Determine the (x, y) coordinate at the center of the cell enclosing the given text.  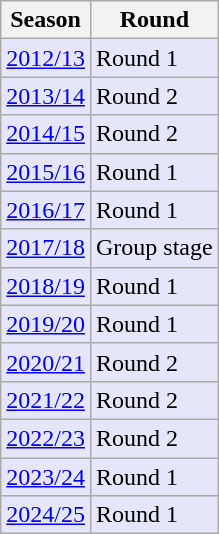
2023/24 (46, 477)
2016/17 (46, 210)
2017/18 (46, 248)
Group stage (154, 248)
2012/13 (46, 58)
2024/25 (46, 515)
2014/15 (46, 134)
2015/16 (46, 172)
Round (154, 20)
2020/21 (46, 362)
2019/20 (46, 324)
2013/14 (46, 96)
Season (46, 20)
2018/19 (46, 286)
2021/22 (46, 400)
2022/23 (46, 438)
